Search for the cell housing the specified text and yield its [X, Y] center coordinate. 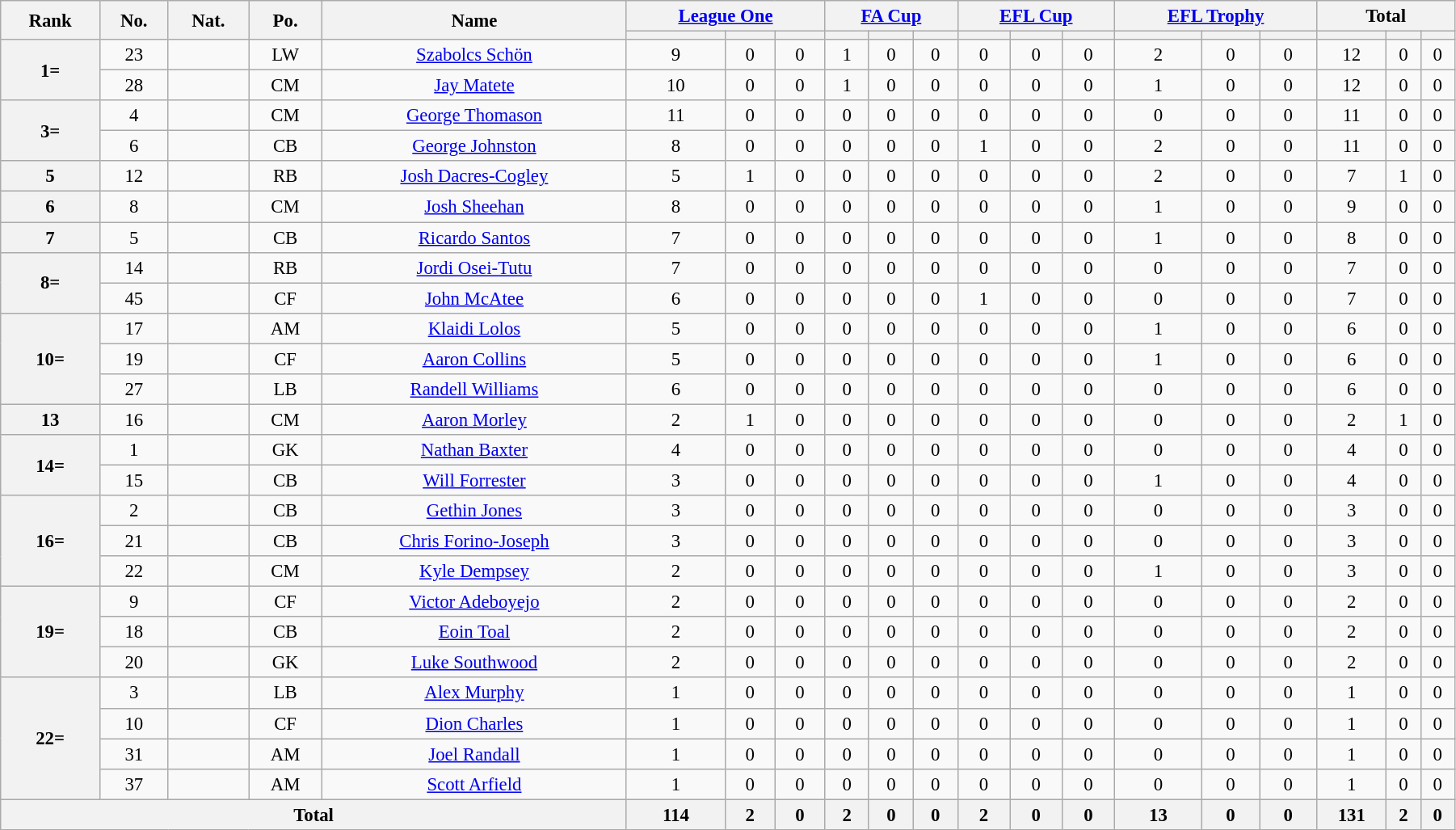
17 [134, 328]
1= [50, 70]
15 [134, 480]
Szabolcs Schön [475, 55]
Randell Williams [475, 390]
No. [134, 20]
Luke Southwood [475, 663]
8= [50, 283]
28 [134, 86]
Jordi Osei-Tutu [475, 268]
Scott Arfield [475, 784]
Po. [286, 20]
FA Cup [891, 16]
45 [134, 298]
Nat. [208, 20]
22= [50, 739]
Name [475, 20]
16 [134, 419]
Will Forrester [475, 480]
Chris Forino-Joseph [475, 541]
Gethin Jones [475, 511]
16= [50, 541]
114 [675, 815]
19 [134, 359]
Aaron Morley [475, 419]
Dion Charles [475, 723]
EFL Trophy [1215, 16]
Joel Randall [475, 754]
18 [134, 632]
Kyle Dempsey [475, 571]
Jay Matete [475, 86]
Aaron Collins [475, 359]
Josh Dacres-Cogley [475, 177]
Rank [50, 20]
Klaidi Lolos [475, 328]
League One [726, 16]
Josh Sheehan [475, 207]
22 [134, 571]
Nathan Baxter [475, 450]
George Thomason [475, 116]
14 [134, 268]
LW [286, 55]
21 [134, 541]
3= [50, 131]
23 [134, 55]
14= [50, 466]
John McAtee [475, 298]
Alex Murphy [475, 693]
Victor Adeboyejo [475, 602]
131 [1352, 815]
37 [134, 784]
George Johnston [475, 146]
10= [50, 359]
Eoin Toal [475, 632]
20 [134, 663]
EFL Cup [1036, 16]
31 [134, 754]
Ricardo Santos [475, 238]
27 [134, 390]
19= [50, 632]
